Return [x, y] of the center of cell containing provided text 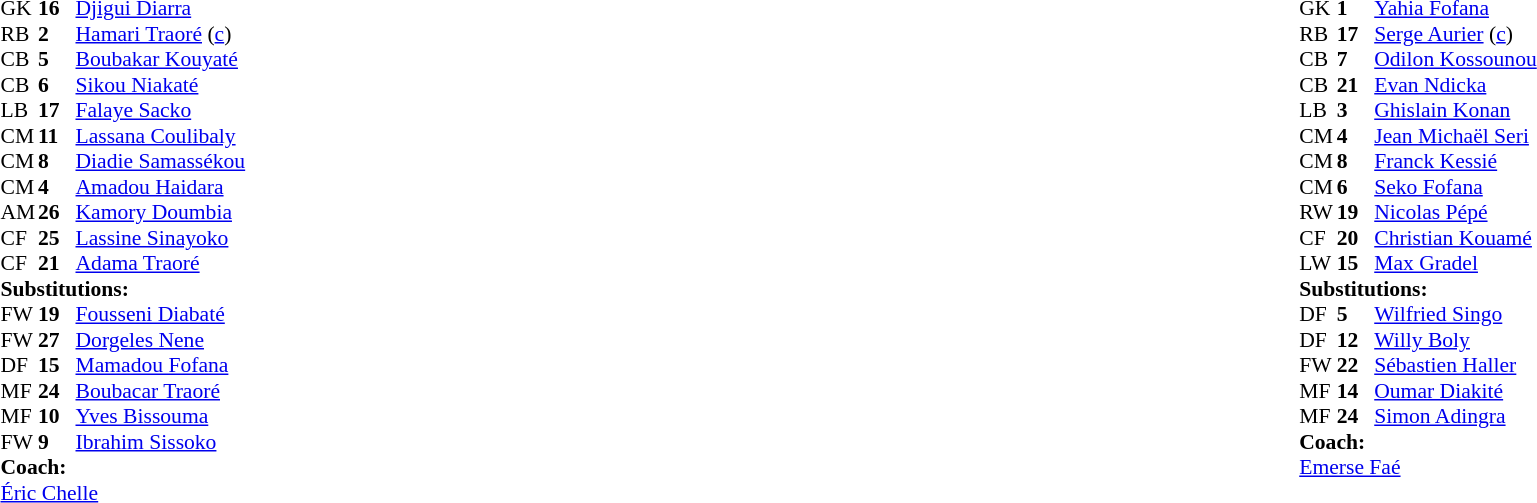
Seko Fofana [1456, 187]
25 [57, 238]
20 [1356, 238]
Lassana Coulibaly [161, 136]
Jean Michaël Seri [1456, 136]
Oumar Diakité [1456, 391]
Fousseni Diabaté [161, 315]
Willy Boly [1456, 340]
3 [1356, 111]
Dorgeles Nene [161, 340]
2 [57, 34]
Sébastien Haller [1456, 365]
Ibrahim Sissoko [161, 442]
Evan Ndicka [1456, 85]
Mamadou Fofana [161, 365]
Amadou Haidara [161, 187]
Yves Bissouma [161, 417]
Boubacar Traoré [161, 391]
Sikou Niakaté [161, 85]
9 [57, 442]
Adama Traoré [161, 263]
Odilon Kossounou [1456, 59]
22 [1356, 365]
Christian Kouamé [1456, 238]
AM [19, 213]
Franck Kessié [1456, 161]
RW [1318, 213]
Ghislain Konan [1456, 111]
Emerse Faé [1418, 467]
Hamari Traoré (c) [161, 34]
26 [57, 213]
10 [57, 417]
Falaye Sacko [161, 111]
14 [1356, 391]
Kamory Doumbia [161, 213]
27 [57, 340]
LW [1318, 263]
Simon Adingra [1456, 417]
Boubakar Kouyaté [161, 59]
Max Gradel [1456, 263]
12 [1356, 340]
11 [57, 136]
Diadie Samassékou [161, 161]
Lassine Sinayoko [161, 238]
Wilfried Singo [1456, 315]
Nicolas Pépé [1456, 213]
7 [1356, 59]
Serge Aurier (c) [1456, 34]
